Search for the cell housing the specified text and yield its (X, Y) center coordinate. 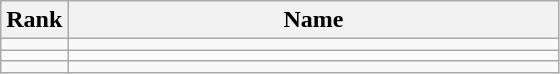
Rank (34, 20)
Name (314, 20)
